Provide the (X, Y) coordinate of the cell's center where the given text is located.  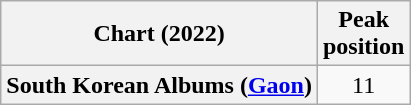
11 (363, 85)
Peakposition (363, 34)
South Korean Albums (Gaon) (160, 85)
Chart (2022) (160, 34)
